Determine the [x, y] coordinate at the center of the cell enclosing the given text.  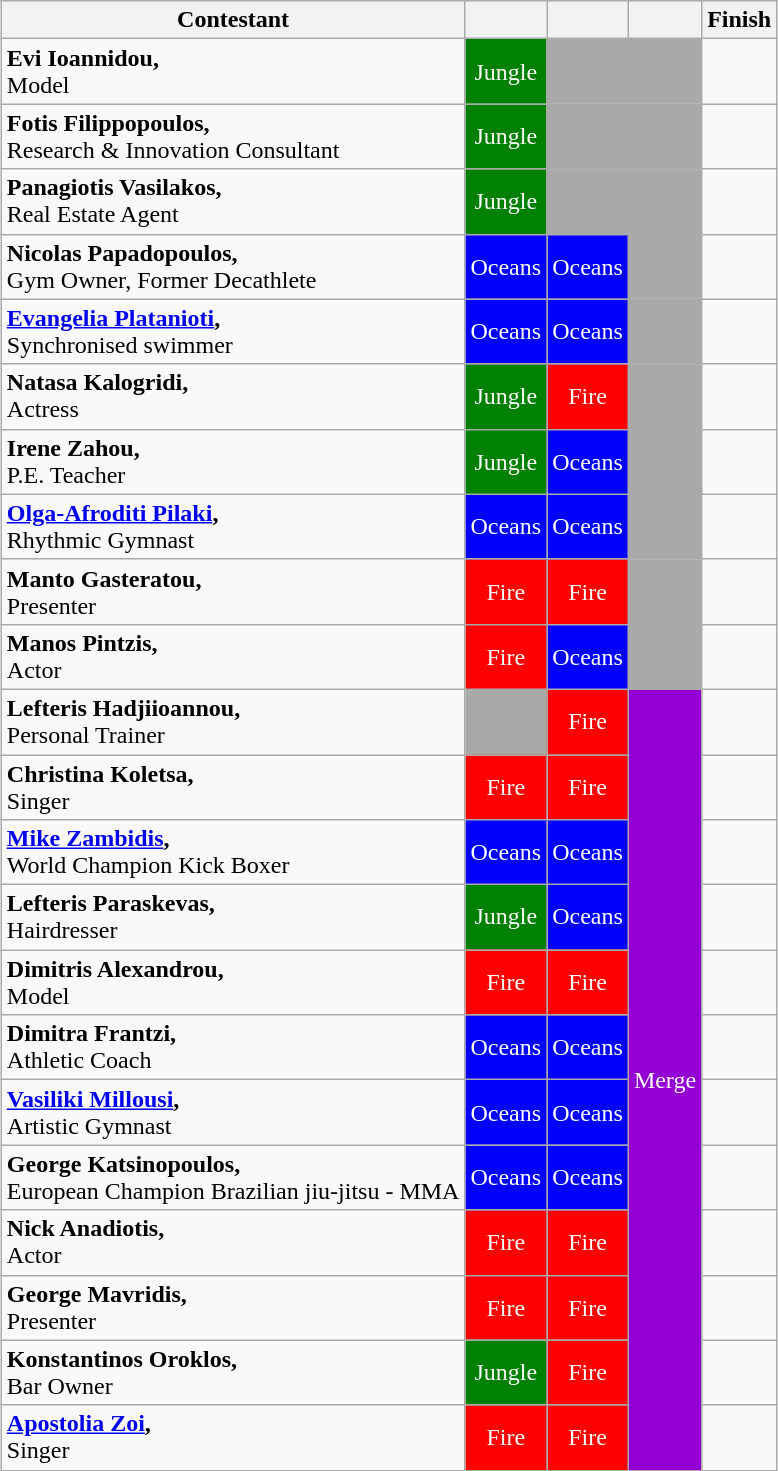
Dimitra Frantzi,Athletic Coach [233, 1048]
Evi Ioannidou, Model [233, 72]
Nick Anadiotis, Actor [233, 1242]
Merge [664, 1080]
Contestant [233, 20]
Christina Koletsa, Singer [233, 786]
Irene Zahou, P.E. Teacher [233, 462]
George Mavridis, Presenter [233, 1308]
Natasa Kalogridi, Actress [233, 396]
George Katsinopoulos, European Champion Brazilian jiu-jitsu - MMA [233, 1178]
Konstantinos Oroklos, Bar Owner [233, 1372]
Lefteris Paraskevas, Hairdresser [233, 918]
Finish [740, 20]
Fotis Filippopoulos, Research & Innovation Consultant [233, 136]
Evangelia Platanioti, Synchronised swimmer [233, 332]
Olga-Afroditi Pilaki, Rhythmic Gymnast [233, 526]
Apostolia Zoi, Singer [233, 1438]
Lefteris Hadjiioannou, Personal Trainer [233, 722]
Dimitris Alexandrou, Model [233, 982]
Nicolas Papadopoulos, Gym Owner, Former Decathlete [233, 266]
Vasiliki Millousi, Artistic Gymnast [233, 1112]
Manto Gasteratou, Presenter [233, 592]
Manos Pintzis, Actor [233, 656]
Mike Zambidis, World Champion Kick Boxer [233, 852]
Panagiotis Vasilakos, Real Estate Agent [233, 202]
